Return the (x, y) coordinate for the center point of the cell that contains the specified text.  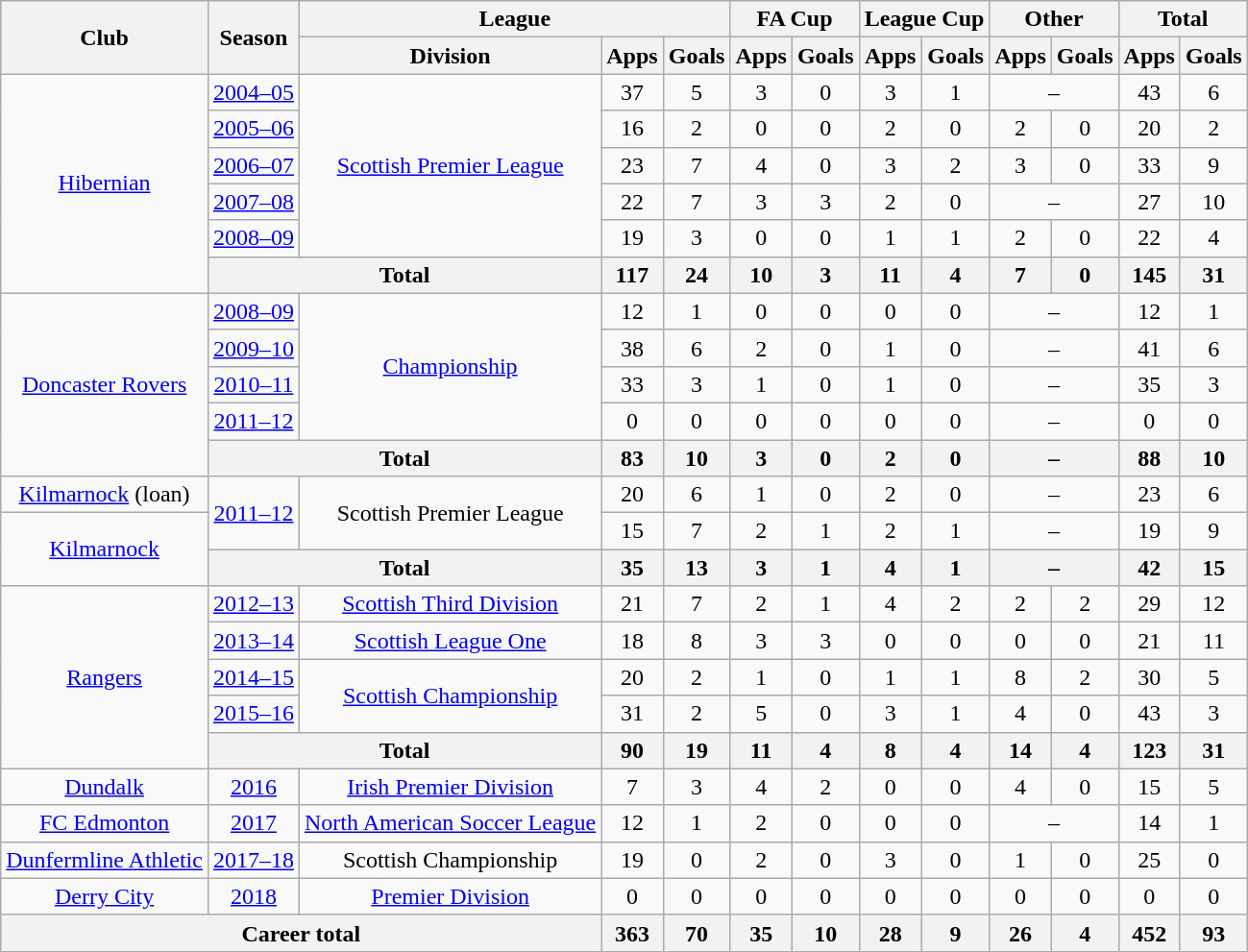
Kilmarnock (loan) (105, 495)
2012–13 (254, 604)
Division (450, 56)
2005–06 (254, 129)
Dunfermline Athletic (105, 860)
Derry City (105, 896)
Doncaster Rovers (105, 384)
North American Soccer League (450, 823)
38 (632, 348)
2004–05 (254, 92)
2017 (254, 823)
Championship (450, 366)
145 (1149, 275)
2007–08 (254, 202)
28 (890, 933)
League Cup (924, 19)
83 (632, 458)
27 (1149, 202)
2016 (254, 787)
Premier Division (450, 896)
Scottish Third Division (450, 604)
42 (1149, 568)
93 (1213, 933)
2017–18 (254, 860)
Irish Premier Division (450, 787)
Career total (302, 933)
2013–14 (254, 641)
41 (1149, 348)
363 (632, 933)
90 (632, 750)
League (514, 19)
16 (632, 129)
Rangers (105, 677)
2009–10 (254, 348)
452 (1149, 933)
24 (697, 275)
FC Edmonton (105, 823)
13 (697, 568)
2015–16 (254, 714)
117 (632, 275)
30 (1149, 677)
Scottish League One (450, 641)
2010–11 (254, 384)
Dundalk (105, 787)
88 (1149, 458)
25 (1149, 860)
2014–15 (254, 677)
26 (1020, 933)
FA Cup (795, 19)
Club (105, 37)
2006–07 (254, 165)
2018 (254, 896)
37 (632, 92)
Season (254, 37)
123 (1149, 750)
70 (697, 933)
29 (1149, 604)
Other (1054, 19)
Kilmarnock (105, 549)
18 (632, 641)
Hibernian (105, 183)
